Locate the cell with the specified text and output its [x, y] center coordinate. 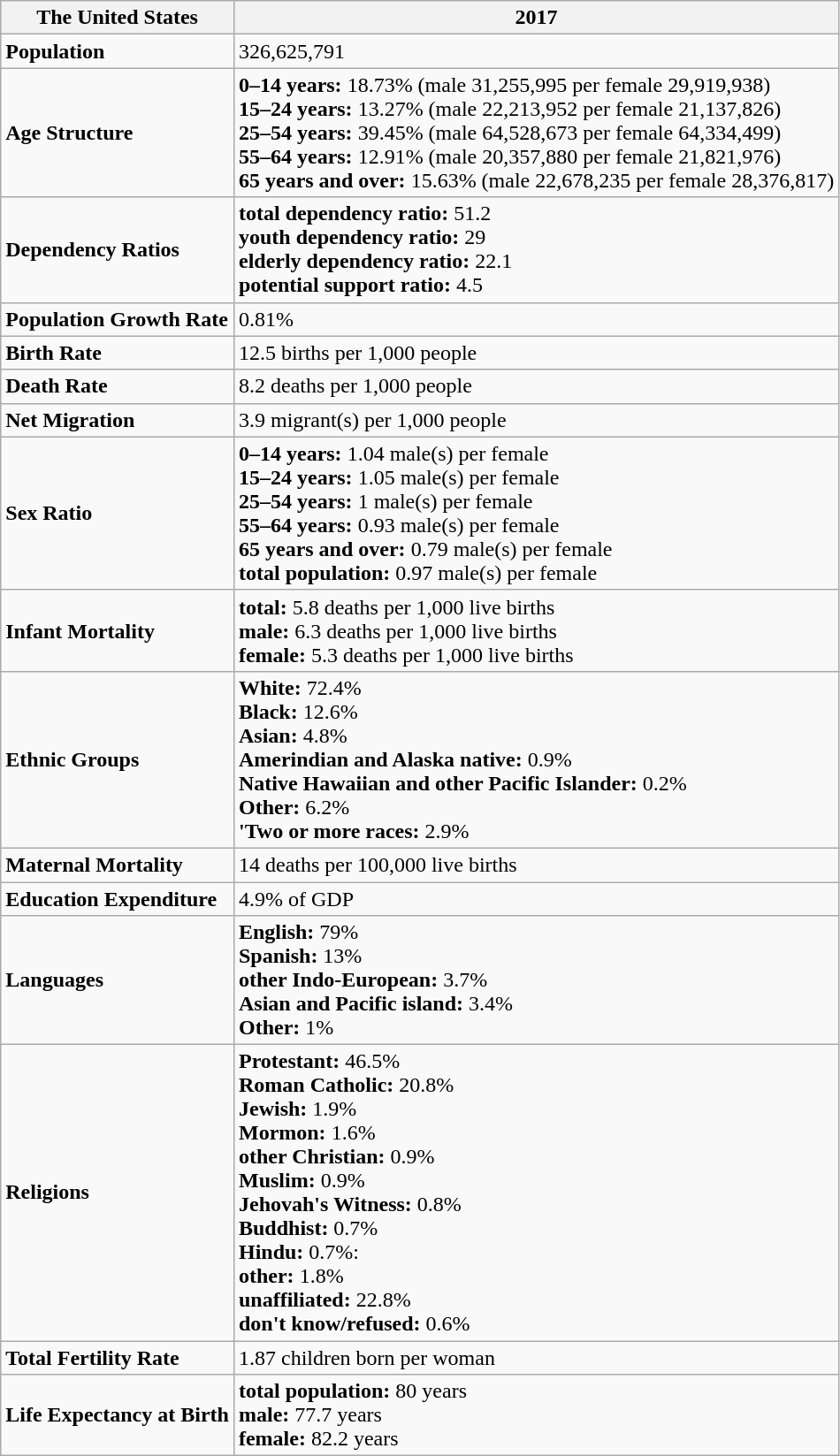
14 deaths per 100,000 live births [536, 865]
Death Rate [118, 386]
Ethnic Groups [118, 759]
Life Expectancy at Birth [118, 1415]
Sex Ratio [118, 513]
Dependency Ratios [118, 249]
Total Fertility Rate [118, 1358]
English: 79%Spanish: 13%other Indo-European: 3.7%Asian and Pacific island: 3.4%Other: 1% [536, 980]
Population Growth Rate [118, 319]
4.9% of GDP [536, 899]
326,625,791 [536, 51]
Languages [118, 980]
Maternal Mortality [118, 865]
Net Migration [118, 420]
total dependency ratio: 51.2youth dependency ratio: 29elderly dependency ratio: 22.1potential support ratio: 4.5 [536, 249]
0.81% [536, 319]
Education Expenditure [118, 899]
12.5 births per 1,000 people [536, 353]
Age Structure [118, 133]
Infant Mortality [118, 630]
8.2 deaths per 1,000 people [536, 386]
3.9 migrant(s) per 1,000 people [536, 420]
The United States [118, 18]
total: 5.8 deaths per 1,000 live birthsmale: 6.3 deaths per 1,000 live birthsfemale: 5.3 deaths per 1,000 live births [536, 630]
2017 [536, 18]
total population: 80 yearsmale: 77.7 yearsfemale: 82.2 years [536, 1415]
Religions [118, 1193]
1.87 children born per woman [536, 1358]
Birth Rate [118, 353]
Population [118, 51]
